Scan for the cell matching the given text and deliver its [X, Y] coordinate at center. 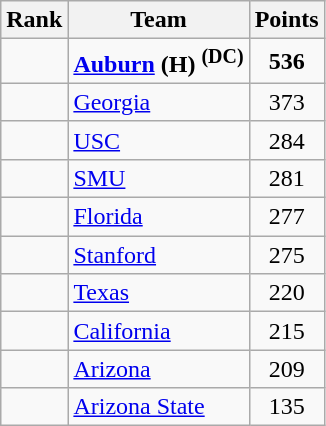
Arizona State [158, 407]
Stanford [158, 255]
536 [286, 62]
281 [286, 178]
Team [158, 20]
Points [286, 20]
USC [158, 140]
SMU [158, 178]
Auburn (H) (DC) [158, 62]
Georgia [158, 102]
275 [286, 255]
Arizona [158, 369]
284 [286, 140]
220 [286, 293]
135 [286, 407]
Rank [34, 20]
Texas [158, 293]
373 [286, 102]
215 [286, 331]
209 [286, 369]
Florida [158, 217]
277 [286, 217]
California [158, 331]
